Pinpoint the cell where the given text exists, returning its [X, Y] midpoint coordinate. 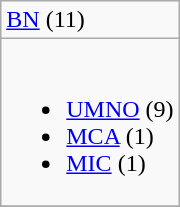
BN (11) [90, 20]
UMNO (9) MCA (1) MIC (1) [90, 122]
